Pinpoint the cell where the given text exists, returning its (X, Y) midpoint coordinate. 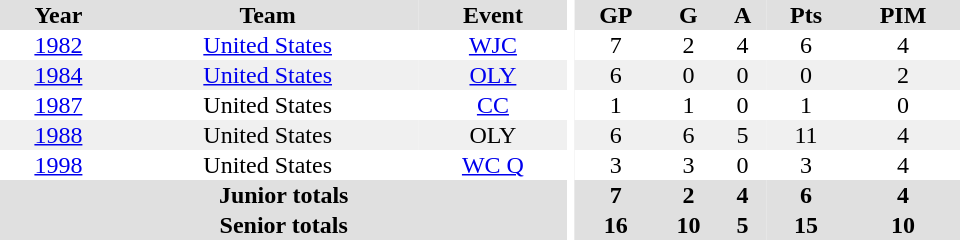
G (688, 15)
Senior totals (284, 225)
1998 (58, 165)
WC Q (492, 165)
1984 (58, 75)
Event (492, 15)
CC (492, 105)
WJC (492, 45)
A (742, 15)
1988 (58, 135)
Pts (806, 15)
1987 (58, 105)
Team (268, 15)
Junior totals (284, 195)
Year (58, 15)
15 (806, 225)
16 (616, 225)
1982 (58, 45)
GP (616, 15)
11 (806, 135)
PIM (903, 15)
